Output the [x, y] coordinate of the center of the cell containing the given text.  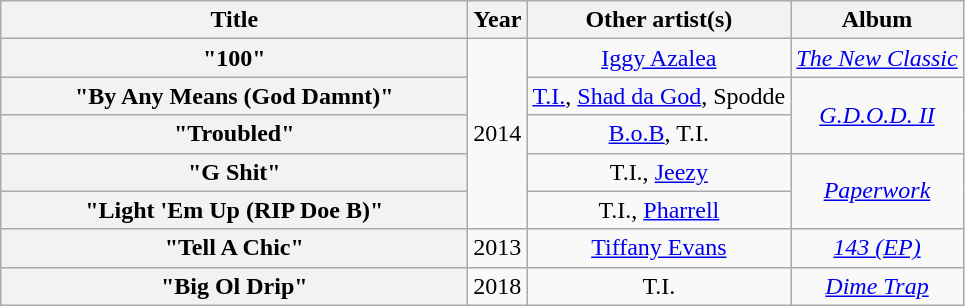
B.o.B, T.I. [659, 134]
2014 [498, 134]
T.I., Shad da God, Spodde [659, 96]
T.I. [659, 286]
"G Shit" [234, 172]
Other artist(s) [659, 20]
143 (EP) [877, 248]
T.I., Jeezy [659, 172]
2018 [498, 286]
T.I., Pharrell [659, 210]
Year [498, 20]
Dime Trap [877, 286]
The New Classic [877, 58]
Tiffany Evans [659, 248]
"Big Ol Drip" [234, 286]
G.D.O.D. II [877, 115]
"100" [234, 58]
"Tell A Chic" [234, 248]
Album [877, 20]
Paperwork [877, 191]
"Light 'Em Up (RIP Doe B)" [234, 210]
2013 [498, 248]
"By Any Means (God Damnt)" [234, 96]
"Troubled" [234, 134]
Title [234, 20]
Iggy Azalea [659, 58]
